Locate the cell with the specified text and output its (X, Y) center coordinate. 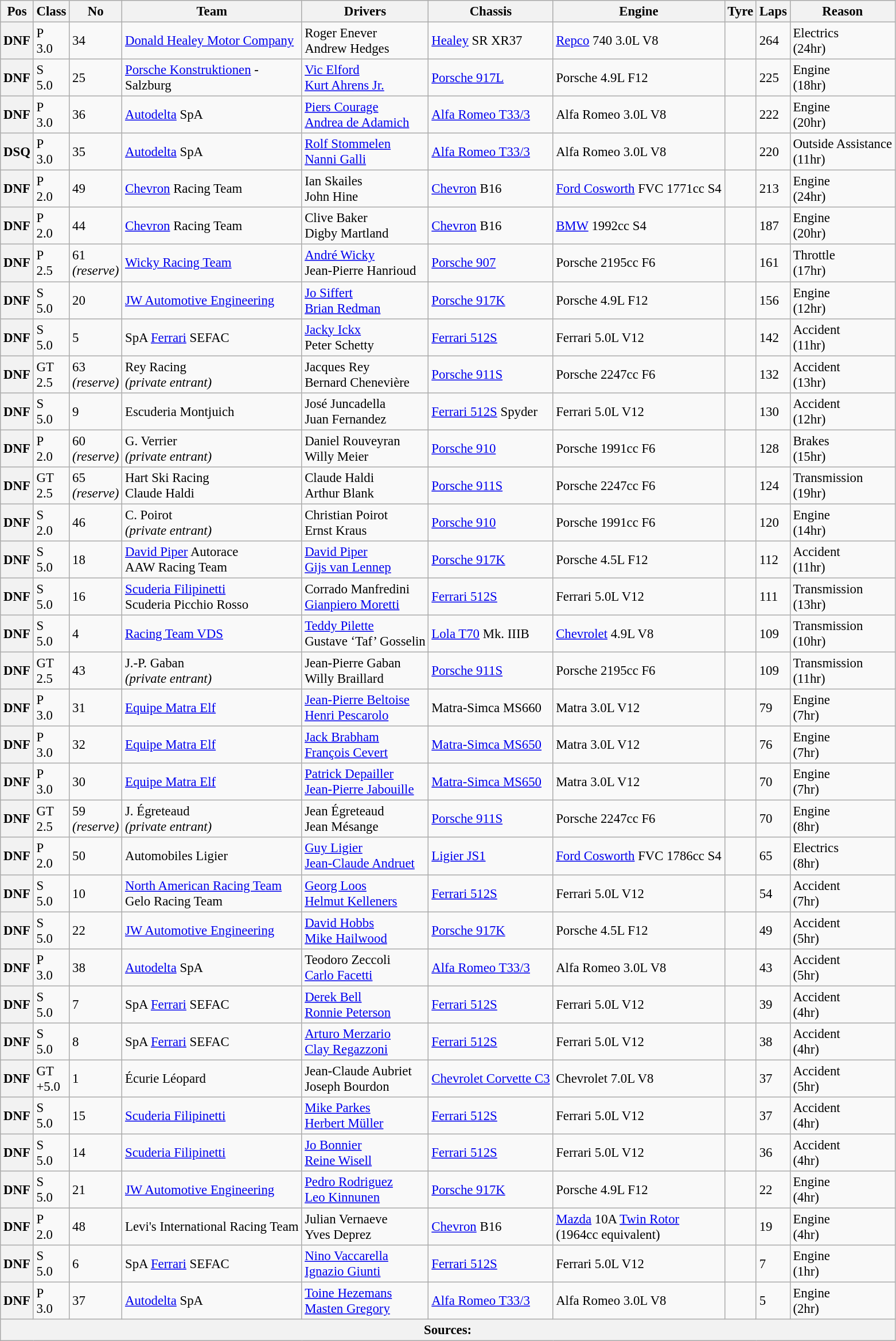
Derek Bell Ronnie Peterson (365, 1004)
Drivers (365, 11)
P2.5 (52, 263)
Automobiles Ligier (212, 856)
Clive Baker Digby Martland (365, 226)
Georg Loos Helmut Kelleners (365, 893)
Team (212, 11)
Engine (639, 11)
187 (773, 226)
32 (96, 745)
Jean Égreteaud Jean Mésange (365, 819)
39 (773, 1004)
1 (96, 1079)
Arturo Merzario Clay Regazzoni (365, 1042)
Mazda 10A Twin Rotor (1964cc equivalent) (639, 1227)
No (96, 11)
156 (773, 301)
Wicky Racing Team (212, 263)
132 (773, 374)
Jo Bonnier Reine Wisell (365, 1152)
130 (773, 411)
65(reserve) (96, 485)
Laps (773, 11)
79 (773, 708)
Ford Cosworth FVC 1786cc S4 (639, 856)
J.-P. Gaban(private entrant) (212, 671)
Racing Team VDS (212, 633)
Rolf Stommelen Nanni Galli (365, 151)
Guy Ligier Jean-Claude Andruet (365, 856)
8 (96, 1042)
Porsche 907 (491, 263)
120 (773, 522)
S2.0 (52, 522)
Levi's International Racing Team (212, 1227)
André Wicky Jean-Pierre Hanrioud (365, 263)
76 (773, 745)
Jean-Pierre Beltoise Henri Pescarolo (365, 708)
J. Égreteaud(private entrant) (212, 819)
111 (773, 597)
10 (96, 893)
128 (773, 449)
35 (96, 151)
Claude Haldi Arthur Blank (365, 485)
Jean-Claude Aubriet Joseph Bourdon (365, 1079)
David Piper Gijs van Lennep (365, 560)
Rey Racing(private entrant) (212, 374)
Julian Vernaeve Yves Deprez (365, 1227)
Pos (17, 11)
Engine (8hr) (842, 819)
Transmission (19hr) (842, 485)
213 (773, 189)
BMW 1992cc S4 (639, 226)
Teodoro Zeccoli Carlo Facetti (365, 967)
José Juncadella Juan Fernandez (365, 411)
61(reserve) (96, 263)
63(reserve) (96, 374)
Electrics (24hr) (842, 41)
48 (96, 1227)
Lola T70 Mk. IIIB (491, 633)
Class (52, 11)
Matra-Simca MS660 (491, 708)
Écurie Léopard (212, 1079)
Chevrolet 7.0L V8 (639, 1079)
14 (96, 1152)
Patrick Depailler Jean-Pierre Jabouille (365, 782)
Vic Elford Kurt Ahrens Jr. (365, 78)
Ian Skailes John Hine (365, 189)
Jack Brabham François Cevert (365, 745)
C. Poirot(private entrant) (212, 522)
Scuderia Filipinetti Scuderia Picchio Rosso (212, 597)
46 (96, 522)
142 (773, 337)
Reason (842, 11)
Ferrari 512S Spyder (491, 411)
Porsche 917L (491, 78)
G. Verrier(private entrant) (212, 449)
Transmission (10hr) (842, 633)
Pedro Rodriguez Leo Kinnunen (365, 1190)
220 (773, 151)
Engine (14hr) (842, 522)
124 (773, 485)
Electrics (8hr) (842, 856)
Hart Ski Racing Claude Haldi (212, 485)
19 (773, 1227)
Ligier JS1 (491, 856)
222 (773, 115)
Sources: (448, 1330)
Throttle (17hr) (842, 263)
Ford Cosworth FVC 1771cc S4 (639, 189)
Healey SR XR37 (491, 41)
Engine (1hr) (842, 1264)
Engine (18hr) (842, 78)
65 (773, 856)
DSQ (17, 151)
50 (96, 856)
18 (96, 560)
21 (96, 1190)
Jacky Ickx Peter Schetty (365, 337)
225 (773, 78)
Escuderia Montjuich (212, 411)
David Hobbs Mike Hailwood (365, 931)
Outside Assistance (11hr) (842, 151)
20 (96, 301)
Tyre (740, 11)
Mike Parkes Herbert Müller (365, 1115)
16 (96, 597)
GT+5.0 (52, 1079)
Piers Courage Andrea de Adamich (365, 115)
Transmission (13hr) (842, 597)
David Piper Autorace AAW Racing Team (212, 560)
9 (96, 411)
Corrado Manfredini Gianpiero Moretti (365, 597)
15 (96, 1115)
Accident (7hr) (842, 893)
Teddy Pilette Gustave ‘Taf’ Gosselin (365, 633)
Accident (12hr) (842, 411)
Transmission (11hr) (842, 671)
Jo Siffert Brian Redman (365, 301)
25 (96, 78)
60(reserve) (96, 449)
Christian Poirot Ernst Kraus (365, 522)
Chassis (491, 11)
30 (96, 782)
Jean-Pierre Gaban Willy Braillard (365, 671)
112 (773, 560)
Repco 740 3.0L V8 (639, 41)
Accident (13hr) (842, 374)
Chevrolet Corvette C3 (491, 1079)
Porsche Konstruktionen -Salzburg (212, 78)
161 (773, 263)
Engine (2hr) (842, 1301)
Daniel Rouveyran Willy Meier (365, 449)
4 (96, 633)
264 (773, 41)
54 (773, 893)
Roger Enever Andrew Hedges (365, 41)
Brakes (15hr) (842, 449)
59(reserve) (96, 819)
6 (96, 1264)
34 (96, 41)
31 (96, 708)
Engine (24hr) (842, 189)
Engine (12hr) (842, 301)
North American Racing Team Gelo Racing Team (212, 893)
Nino Vaccarella Ignazio Giunti (365, 1264)
Toine Hezemans Masten Gregory (365, 1301)
Jacques Rey Bernard Chenevière (365, 374)
Donald Healey Motor Company (212, 41)
44 (96, 226)
Chevrolet 4.9L V8 (639, 633)
